Return (X, Y) of the center of cell containing provided text 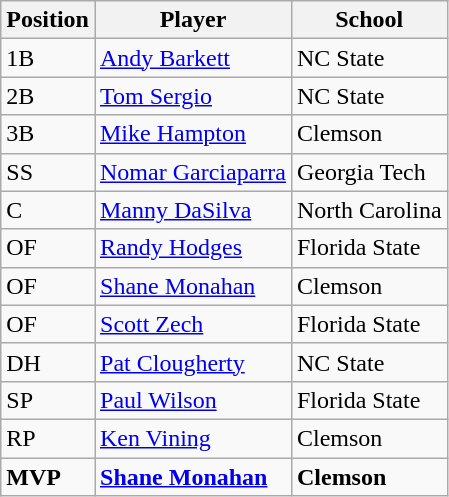
Ken Vining (192, 438)
Randy Hodges (192, 248)
Pat Clougherty (192, 362)
C (48, 210)
Nomar Garciaparra (192, 172)
MVP (48, 477)
Scott Zech (192, 324)
RP (48, 438)
Andy Barkett (192, 58)
North Carolina (369, 210)
2B (48, 96)
DH (48, 362)
Mike Hampton (192, 134)
3B (48, 134)
SS (48, 172)
Paul Wilson (192, 400)
Georgia Tech (369, 172)
Tom Sergio (192, 96)
Player (192, 20)
Manny DaSilva (192, 210)
SP (48, 400)
1B (48, 58)
School (369, 20)
Position (48, 20)
